Search for the cell housing the specified text and yield its (x, y) center coordinate. 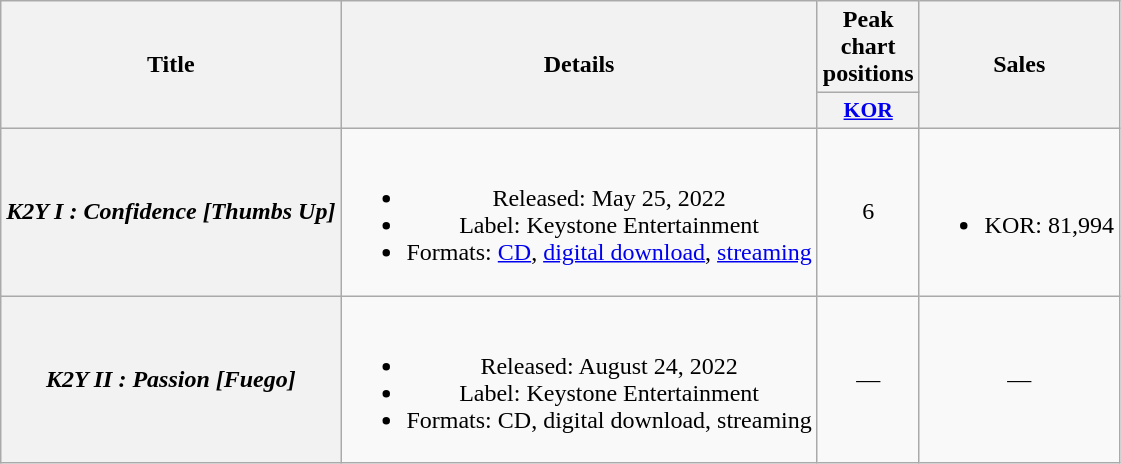
Details (579, 65)
Released: August 24, 2022Label: Keystone EntertainmentFormats: CD, digital download, streaming (579, 380)
Released: May 25, 2022Label: Keystone EntertainmentFormats: CD, digital download, streaming (579, 212)
Sales (1019, 65)
KOR: 81,994 (1019, 212)
Title (171, 65)
6 (868, 212)
Peak chartpositions (868, 47)
K2Y II : Passion [Fuego] (171, 380)
K2Y I : Confidence [Thumbs Up] (171, 212)
KOR (868, 111)
